Return the (x, y) coordinate for the center point of the cell that contains the specified text.  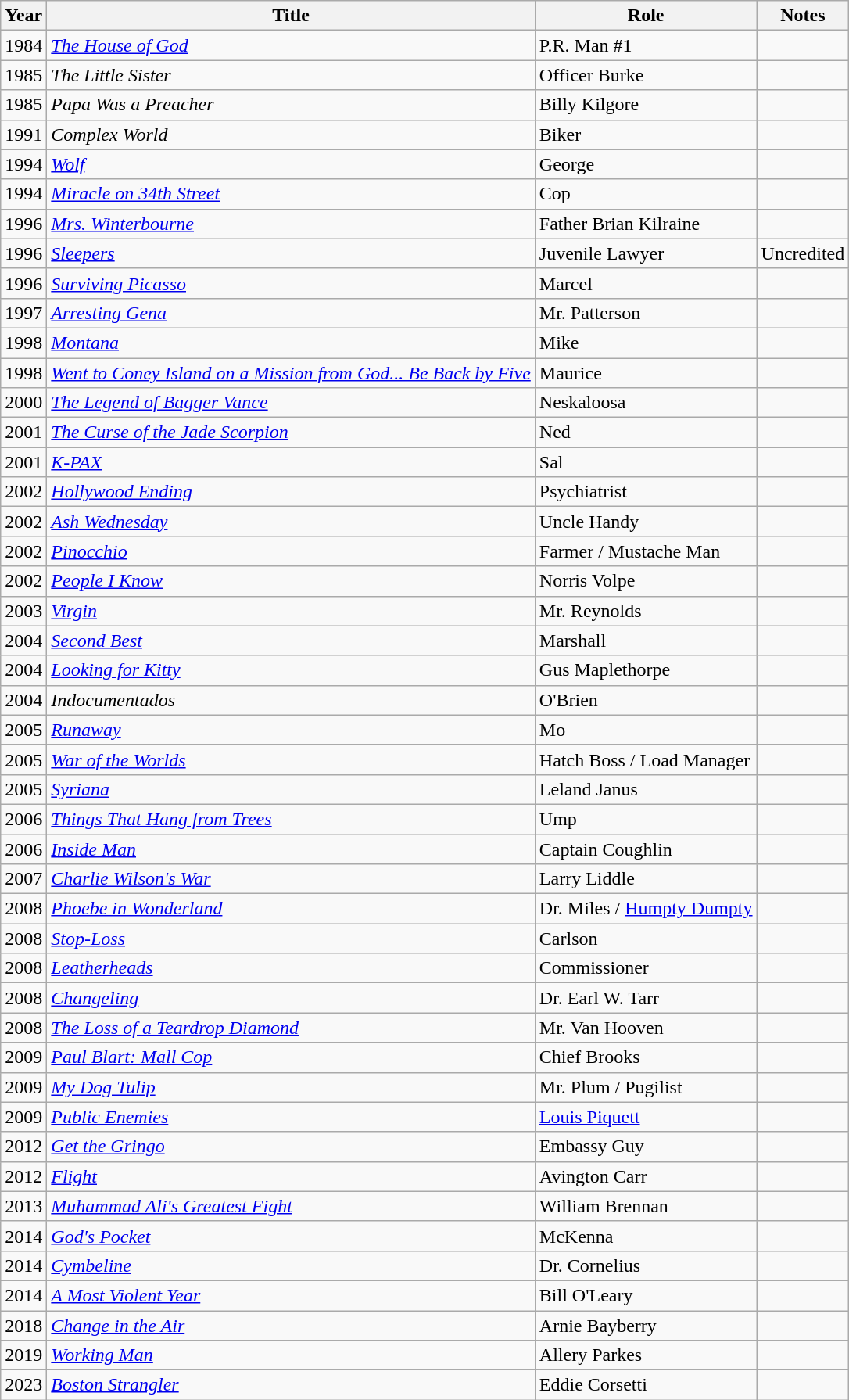
Mr. Van Hooven (646, 1028)
Mr. Patterson (646, 313)
Biker (646, 135)
Chief Brooks (646, 1057)
Eddie Corsetti (646, 1385)
2003 (23, 611)
Public Enemies (291, 1117)
Father Brian Kilraine (646, 224)
Papa Was a Preacher (291, 105)
Paul Blart: Mall Cop (291, 1057)
The Little Sister (291, 75)
1997 (23, 313)
Arnie Bayberry (646, 1326)
Things That Hang from Trees (291, 819)
Inside Man (291, 849)
Commissioner (646, 968)
Boston Strangler (291, 1385)
Year (23, 16)
Looking for Kitty (291, 670)
Mo (646, 730)
Hollywood Ending (291, 492)
Ash Wednesday (291, 522)
McKenna (646, 1236)
Mr. Plum / Pugilist (646, 1087)
Change in the Air (291, 1326)
1984 (23, 45)
Runaway (291, 730)
The Loss of a Teardrop Diamond (291, 1028)
Montana (291, 343)
Complex World (291, 135)
Bill O'Leary (646, 1295)
Role (646, 16)
God's Pocket (291, 1236)
Phoebe in Wonderland (291, 909)
Carlson (646, 939)
Marshall (646, 641)
Syriana (291, 789)
Changeling (291, 998)
Billy Kilgore (646, 105)
Gus Maplethorpe (646, 670)
Pinocchio (291, 551)
Mrs. Winterbourne (291, 224)
Arresting Gena (291, 313)
Cop (646, 194)
Juvenile Lawyer (646, 253)
Mr. Reynolds (646, 611)
War of the Worlds (291, 759)
Went to Coney Island on a Mission from God... Be Back by Five (291, 373)
Leatherheads (291, 968)
Norris Volpe (646, 581)
Second Best (291, 641)
The Legend of Bagger Vance (291, 403)
A Most Violent Year (291, 1295)
Maurice (646, 373)
K-PAX (291, 462)
Leland Janus (646, 789)
Charlie Wilson's War (291, 879)
Embassy Guy (646, 1147)
Muhammad Ali's Greatest Fight (291, 1206)
People I Know (291, 581)
Uncredited (803, 253)
Dr. Miles / Humpty Dumpty (646, 909)
Ned (646, 433)
Officer Burke (646, 75)
Ump (646, 819)
Wolf (291, 164)
2018 (23, 1326)
1991 (23, 135)
Louis Piquett (646, 1117)
Surviving Picasso (291, 283)
Notes (803, 16)
Uncle Handy (646, 522)
Hatch Boss / Load Manager (646, 759)
Captain Coughlin (646, 849)
William Brennan (646, 1206)
2013 (23, 1206)
The House of God (291, 45)
Flight (291, 1176)
Avington Carr (646, 1176)
Virgin (291, 611)
George (646, 164)
Farmer / Mustache Man (646, 551)
O'Brien (646, 700)
Dr. Earl W. Tarr (646, 998)
2000 (23, 403)
2019 (23, 1355)
Sal (646, 462)
Stop-Loss (291, 939)
Psychiatrist (646, 492)
Larry Liddle (646, 879)
Get the Gringo (291, 1147)
Marcel (646, 283)
Working Man (291, 1355)
Allery Parkes (646, 1355)
Miracle on 34th Street (291, 194)
The Curse of the Jade Scorpion (291, 433)
My Dog Tulip (291, 1087)
Mike (646, 343)
Cymbeline (291, 1265)
2023 (23, 1385)
Neskaloosa (646, 403)
Sleepers (291, 253)
Indocumentados (291, 700)
2007 (23, 879)
P.R. Man #1 (646, 45)
Title (291, 16)
Dr. Cornelius (646, 1265)
